Identify which cell holds the provided text, then report its [X, Y] central coordinate. 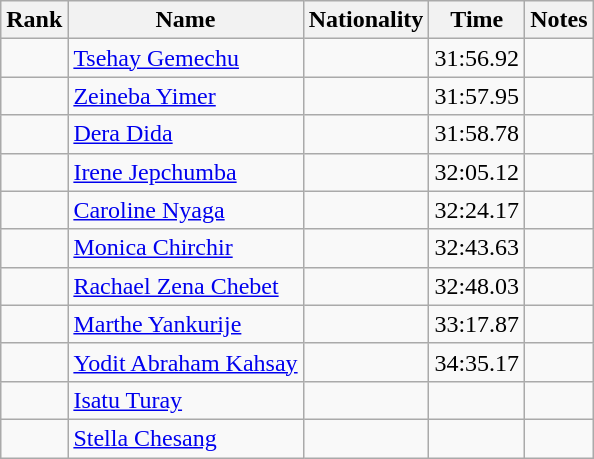
Isatu Turay [186, 400]
32:05.12 [477, 172]
Rank [34, 20]
Yodit Abraham Kahsay [186, 362]
Monica Chirchir [186, 248]
34:35.17 [477, 362]
Irene Jepchumba [186, 172]
Marthe Yankurije [186, 324]
Tsehay Gemechu [186, 58]
Name [186, 20]
31:56.92 [477, 58]
Stella Chesang [186, 438]
Dera Dida [186, 134]
Zeineba Yimer [186, 96]
Rachael Zena Chebet [186, 286]
32:24.17 [477, 210]
Time [477, 20]
32:43.63 [477, 248]
33:17.87 [477, 324]
32:48.03 [477, 286]
Nationality [366, 20]
31:57.95 [477, 96]
Notes [559, 20]
Caroline Nyaga [186, 210]
31:58.78 [477, 134]
